Identify which cell holds the provided text, then report its [x, y] central coordinate. 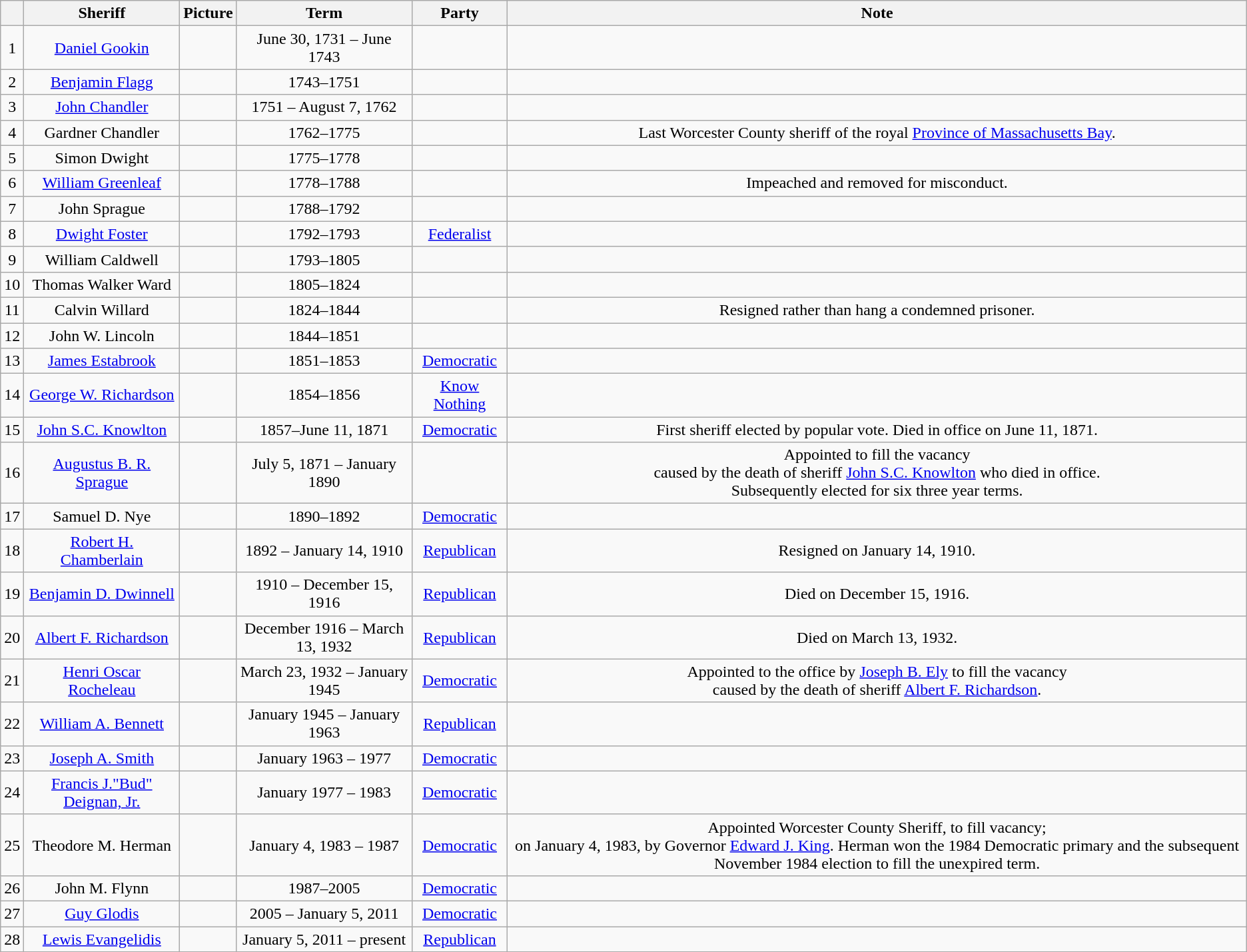
Guy Glodis [102, 913]
Impeached and removed for misconduct. [877, 183]
1793–1805 [324, 259]
22 [12, 723]
3 [12, 107]
Albert F. Richardson [102, 637]
17 [12, 516]
Simon Dwight [102, 158]
James Estabrook [102, 361]
Henri Oscar Rocheleau [102, 681]
1775–1778 [324, 158]
1892 – January 14, 1910 [324, 550]
Francis J."Bud" Deignan, Jr. [102, 793]
1851–1853 [324, 361]
28 [12, 939]
Robert H. Chamberlain [102, 550]
First sheriff elected by popular vote. Died in office on June 11, 1871. [877, 430]
1751 – August 7, 1762 [324, 107]
June 30, 1731 – June 1743 [324, 48]
January 1963 – 1977 [324, 758]
1910 – December 15, 1916 [324, 594]
26 [12, 888]
Joseph A. Smith [102, 758]
Last Worcester County sheriff of the royal Province of Massachusetts Bay. [877, 133]
Samuel D. Nye [102, 516]
24 [12, 793]
1854–1856 [324, 396]
9 [12, 259]
16 [12, 473]
1 [12, 48]
Died on March 13, 1932. [877, 637]
January 1945 – January 1963 [324, 723]
1857–June 11, 1871 [324, 430]
23 [12, 758]
Gardner Chandler [102, 133]
January 4, 1983 – 1987 [324, 845]
Party [460, 13]
John S.C. Knowlton [102, 430]
1778–1788 [324, 183]
Resigned rather than hang a condemned prisoner. [877, 310]
13 [12, 361]
Daniel Gookin [102, 48]
2 [12, 82]
2005 – January 5, 2011 [324, 913]
18 [12, 550]
21 [12, 681]
Appointed to fill the vacancycaused by the death of sheriff John S.C. Knowlton who died in office.Subsequently elected for six three year terms. [877, 473]
27 [12, 913]
Calvin Willard [102, 310]
7 [12, 209]
1762–1775 [324, 133]
1788–1792 [324, 209]
Sheriff [102, 13]
George W. Richardson [102, 396]
6 [12, 183]
19 [12, 594]
July 5, 1871 – January 1890 [324, 473]
14 [12, 396]
Resigned on January 14, 1910. [877, 550]
William A. Bennett [102, 723]
12 [12, 335]
1890–1892 [324, 516]
Note [877, 13]
1743–1751 [324, 82]
5 [12, 158]
Dwight Foster [102, 234]
John Chandler [102, 107]
Augustus B. R. Sprague [102, 473]
January 5, 2011 – present [324, 939]
Benjamin D. Dwinnell [102, 594]
4 [12, 133]
December 1916 – March 13, 1932 [324, 637]
January 1977 – 1983 [324, 793]
John M. Flynn [102, 888]
Died on December 15, 1916. [877, 594]
Picture [208, 13]
William Greenleaf [102, 183]
William Caldwell [102, 259]
March 23, 1932 – January 1945 [324, 681]
15 [12, 430]
Benjamin Flagg [102, 82]
Appointed to the office by Joseph B. Ely to fill the vacancycaused by the death of sheriff Albert F. Richardson. [877, 681]
11 [12, 310]
Lewis Evangelidis [102, 939]
Thomas Walker Ward [102, 284]
1805–1824 [324, 284]
Federalist [460, 234]
10 [12, 284]
Term [324, 13]
Know Nothing [460, 396]
1824–1844 [324, 310]
1987–2005 [324, 888]
Theodore M. Herman [102, 845]
1844–1851 [324, 335]
8 [12, 234]
20 [12, 637]
1792–1793 [324, 234]
John W. Lincoln [102, 335]
John Sprague [102, 209]
25 [12, 845]
